Search for the cell housing the specified text and yield its (x, y) center coordinate. 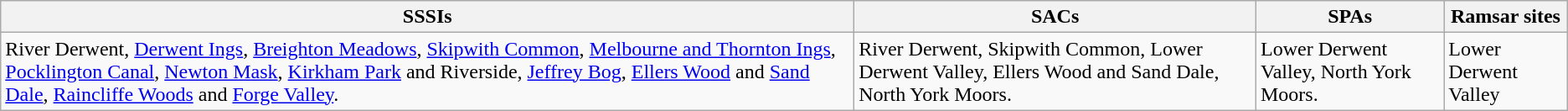
Lower Derwent Valley (1506, 71)
Ramsar sites (1506, 17)
Lower Derwent Valley, North York Moors. (1349, 71)
SPAs (1349, 17)
SACs (1055, 17)
SSSIs (427, 17)
River Derwent, Skipwith Common, Lower Derwent Valley, Ellers Wood and Sand Dale, North York Moors. (1055, 71)
